Identify which cell holds the provided text, then report its [x, y] central coordinate. 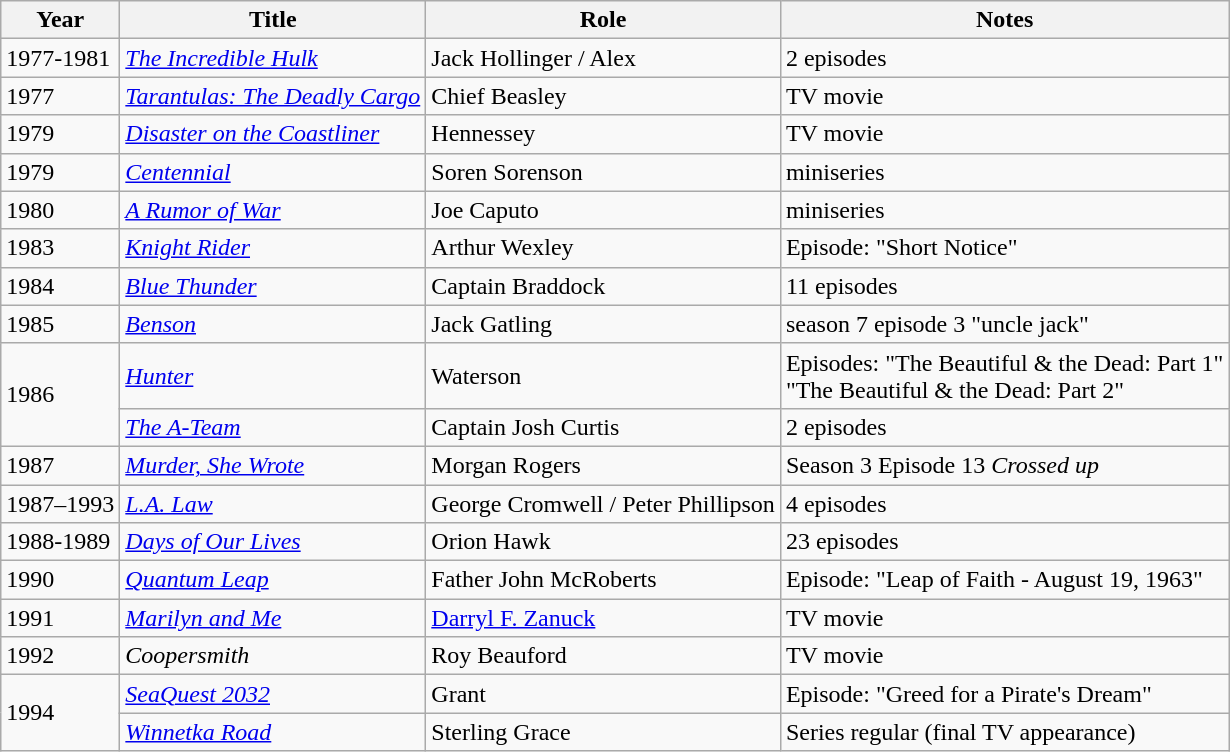
Notes [1004, 20]
Joe Caputo [604, 210]
1977 [60, 96]
1980 [60, 210]
Waterson [604, 376]
Chief Beasley [604, 96]
1988-1989 [60, 542]
Coopersmith [273, 656]
Sterling Grace [604, 732]
Roy Beauford [604, 656]
Days of Our Lives [273, 542]
Episode: "Leap of Faith - August 19, 1963" [1004, 580]
1986 [60, 394]
Season 3 Episode 13 Crossed up [1004, 465]
1994 [60, 713]
Episode: "Greed for a Pirate's Dream" [1004, 694]
The A-Team [273, 427]
Soren Sorenson [604, 172]
1987 [60, 465]
Morgan Rogers [604, 465]
1991 [60, 618]
A Rumor of War [273, 210]
Benson [273, 324]
SeaQuest 2032 [273, 694]
Darryl F. Zanuck [604, 618]
Orion Hawk [604, 542]
1992 [60, 656]
Title [273, 20]
Hennessey [604, 134]
Blue Thunder [273, 286]
1990 [60, 580]
1987–1993 [60, 503]
Winnetka Road [273, 732]
Murder, She Wrote [273, 465]
season 7 episode 3 "uncle jack" [1004, 324]
Captain Josh Curtis [604, 427]
Father John McRoberts [604, 580]
23 episodes [1004, 542]
George Cromwell / Peter Phillipson [604, 503]
Captain Braddock [604, 286]
1977-1981 [60, 58]
L.A. Law [273, 503]
4 episodes [1004, 503]
Role [604, 20]
Tarantulas: The Deadly Cargo [273, 96]
Arthur Wexley [604, 248]
Quantum Leap [273, 580]
1983 [60, 248]
Knight Rider [273, 248]
Year [60, 20]
Marilyn and Me [273, 618]
Disaster on the Coastliner [273, 134]
Jack Gatling [604, 324]
Hunter [273, 376]
11 episodes [1004, 286]
Series regular (final TV appearance) [1004, 732]
Centennial [273, 172]
Episode: "Short Notice" [1004, 248]
Jack Hollinger / Alex [604, 58]
Episodes: "The Beautiful & the Dead: Part 1""The Beautiful & the Dead: Part 2" [1004, 376]
1985 [60, 324]
Grant [604, 694]
1984 [60, 286]
The Incredible Hulk [273, 58]
